Determine the (x, y) coordinate at the center of the cell enclosing the given text.  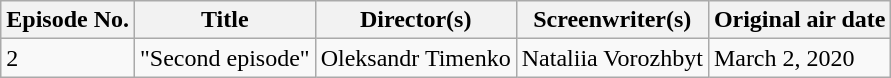
Original air date (800, 20)
Director(s) (416, 20)
Nataliia Vorozhbyt (612, 58)
Oleksandr Timenko (416, 58)
Title (226, 20)
2 (68, 58)
"Second episode" (226, 58)
Screenwriter(s) (612, 20)
Episode No. (68, 20)
March 2, 2020 (800, 58)
